Find where the given text appears and provide that cell's center as (X, Y) coordinate. 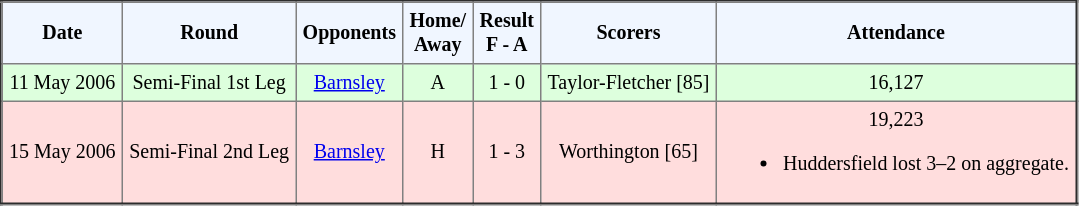
A (438, 83)
11 May 2006 (62, 83)
1 - 3 (507, 152)
Home/Away (438, 33)
Opponents (350, 33)
Round (208, 33)
19,223Huddersfield lost 3–2 on aggregate. (896, 152)
Semi-Final 2nd Leg (208, 152)
Taylor-Fletcher [85] (628, 83)
ResultF - A (507, 33)
Worthington [65] (628, 152)
Scorers (628, 33)
Date (62, 33)
Semi-Final 1st Leg (208, 83)
Attendance (896, 33)
1 - 0 (507, 83)
H (438, 152)
15 May 2006 (62, 152)
16,127 (896, 83)
